For the text-containing cell, return its midpoint in [x, y] coordinate format. 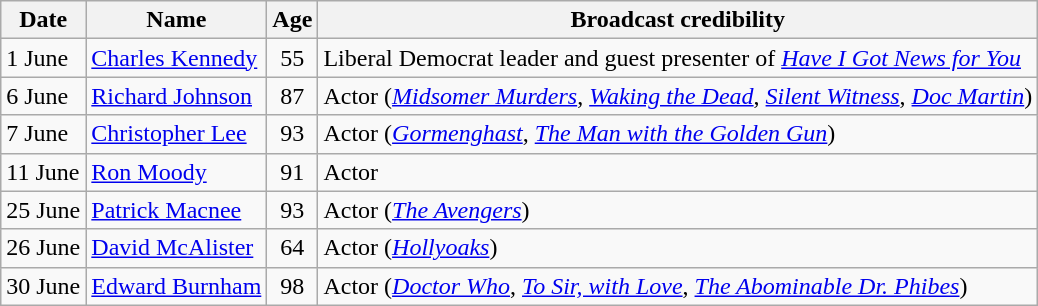
91 [292, 172]
Christopher Lee [176, 134]
Charles Kennedy [176, 58]
Ron Moody [176, 172]
26 June [44, 248]
Actor (The Avengers) [678, 210]
David McAlister [176, 248]
Actor (Hollyoaks) [678, 248]
Liberal Democrat leader and guest presenter of Have I Got News for You [678, 58]
Actor (Doctor Who, To Sir, with Love, The Abominable Dr. Phibes) [678, 286]
Actor (Gormenghast, The Man with the Golden Gun) [678, 134]
1 June [44, 58]
Date [44, 20]
87 [292, 96]
Edward Burnham [176, 286]
30 June [44, 286]
98 [292, 286]
Richard Johnson [176, 96]
Patrick Macnee [176, 210]
11 June [44, 172]
25 June [44, 210]
6 June [44, 96]
Actor (Midsomer Murders, Waking the Dead, Silent Witness, Doc Martin) [678, 96]
7 June [44, 134]
Age [292, 20]
Name [176, 20]
64 [292, 248]
Broadcast credibility [678, 20]
55 [292, 58]
Actor [678, 172]
